Identify which cell holds the provided text, then report its (X, Y) central coordinate. 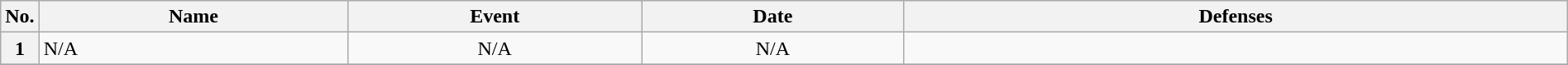
Event (495, 17)
Defenses (1236, 17)
Date (772, 17)
No. (20, 17)
1 (20, 48)
Name (194, 17)
